Pinpoint the cell where the given text exists, returning its (X, Y) midpoint coordinate. 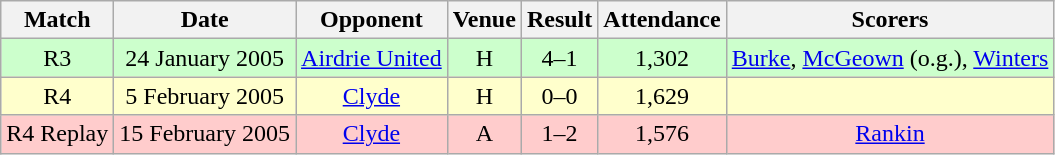
Date (205, 20)
Match (58, 20)
Burke, McGeown (o.g.), Winters (890, 58)
4–1 (559, 58)
Venue (484, 20)
R3 (58, 58)
R4 (58, 96)
Result (559, 20)
15 February 2005 (205, 134)
R4 Replay (58, 134)
24 January 2005 (205, 58)
Opponent (372, 20)
Rankin (890, 134)
0–0 (559, 96)
1,302 (662, 58)
1,629 (662, 96)
5 February 2005 (205, 96)
Airdrie United (372, 58)
Scorers (890, 20)
1–2 (559, 134)
Attendance (662, 20)
1,576 (662, 134)
A (484, 134)
